Identify which cell holds the provided text, then report its [X, Y] central coordinate. 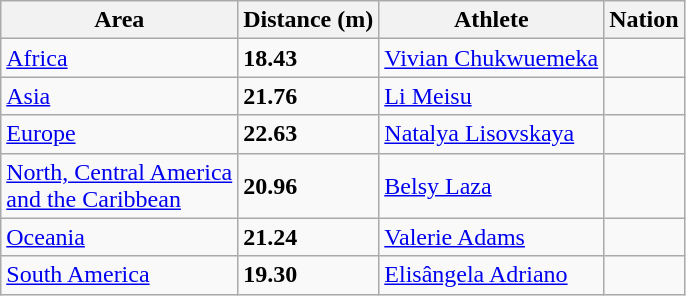
21.76 [308, 96]
Li Meisu [492, 96]
Oceania [120, 237]
18.43 [308, 58]
Nation [644, 20]
Distance (m) [308, 20]
Area [120, 20]
Belsy Laza [492, 186]
20.96 [308, 186]
Valerie Adams [492, 237]
Elisângela Adriano [492, 275]
North, Central Americaand the Caribbean [120, 186]
Athlete [492, 20]
Africa [120, 58]
Asia [120, 96]
22.63 [308, 134]
Vivian Chukwuemeka [492, 58]
Natalya Lisovskaya [492, 134]
South America [120, 275]
21.24 [308, 237]
19.30 [308, 275]
Europe [120, 134]
